Detect which cell encompasses the target text, then output its [x, y] center coordinate. 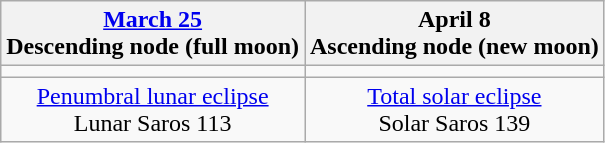
March 25Descending node (full moon) [153, 34]
Total solar eclipseSolar Saros 139 [454, 110]
April 8Ascending node (new moon) [454, 34]
Penumbral lunar eclipseLunar Saros 113 [153, 110]
